Determine the (x, y) coordinate at the center of the cell enclosing the given text.  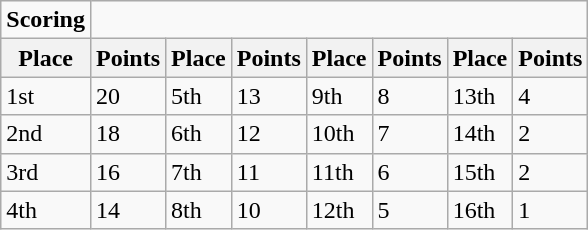
2nd (46, 134)
16 (128, 172)
20 (128, 96)
12 (268, 134)
Scoring (46, 20)
7 (410, 134)
1 (550, 210)
5th (199, 96)
14 (128, 210)
4 (550, 96)
6th (199, 134)
18 (128, 134)
12th (339, 210)
13th (480, 96)
9th (339, 96)
15th (480, 172)
6 (410, 172)
10th (339, 134)
13 (268, 96)
8th (199, 210)
5 (410, 210)
3rd (46, 172)
8 (410, 96)
11 (268, 172)
4th (46, 210)
7th (199, 172)
14th (480, 134)
16th (480, 210)
1st (46, 96)
11th (339, 172)
10 (268, 210)
